Output the [X, Y] coordinate of the center of the cell containing the given text.  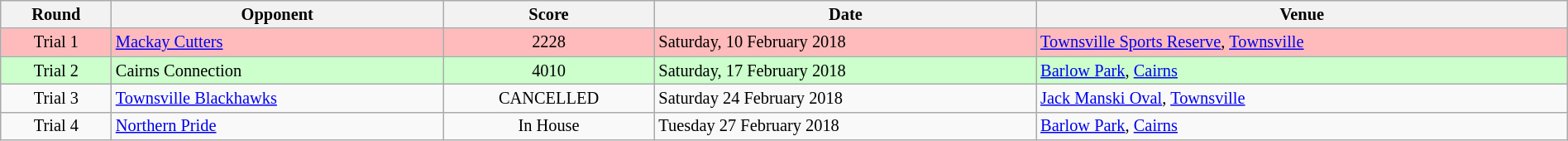
Date [846, 14]
Mackay Cutters [278, 42]
2228 [549, 42]
Opponent [278, 14]
Trial 3 [56, 98]
Trial 1 [56, 42]
Saturday 24 February 2018 [846, 98]
Jack Manski Oval, Townsville [1302, 98]
Tuesday 27 February 2018 [846, 126]
Venue [1302, 14]
Round [56, 14]
Saturday, 10 February 2018 [846, 42]
Northern Pride [278, 126]
In House [549, 126]
Trial 4 [56, 126]
Saturday, 17 February 2018 [846, 70]
Trial 2 [56, 70]
CANCELLED [549, 98]
Townsville Blackhawks [278, 98]
Score [549, 14]
Townsville Sports Reserve, Townsville [1302, 42]
Cairns Connection [278, 70]
4010 [549, 70]
